Identify which cell holds the provided text, then report its [x, y] central coordinate. 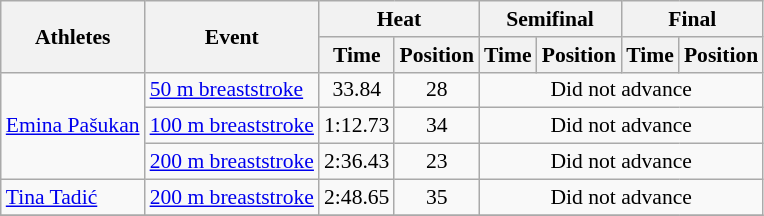
28 [436, 90]
Semifinal [550, 19]
33.84 [356, 90]
2:48.65 [356, 197]
Event [232, 36]
34 [436, 126]
Final [692, 19]
Heat [399, 19]
1:12.73 [356, 126]
2:36.43 [356, 162]
Tina Tadić [73, 197]
35 [436, 197]
23 [436, 162]
100 m breaststroke [232, 126]
Emina Pašukan [73, 126]
50 m breaststroke [232, 90]
Athletes [73, 36]
